Output the (x, y) coordinate of the center of the cell containing the given text.  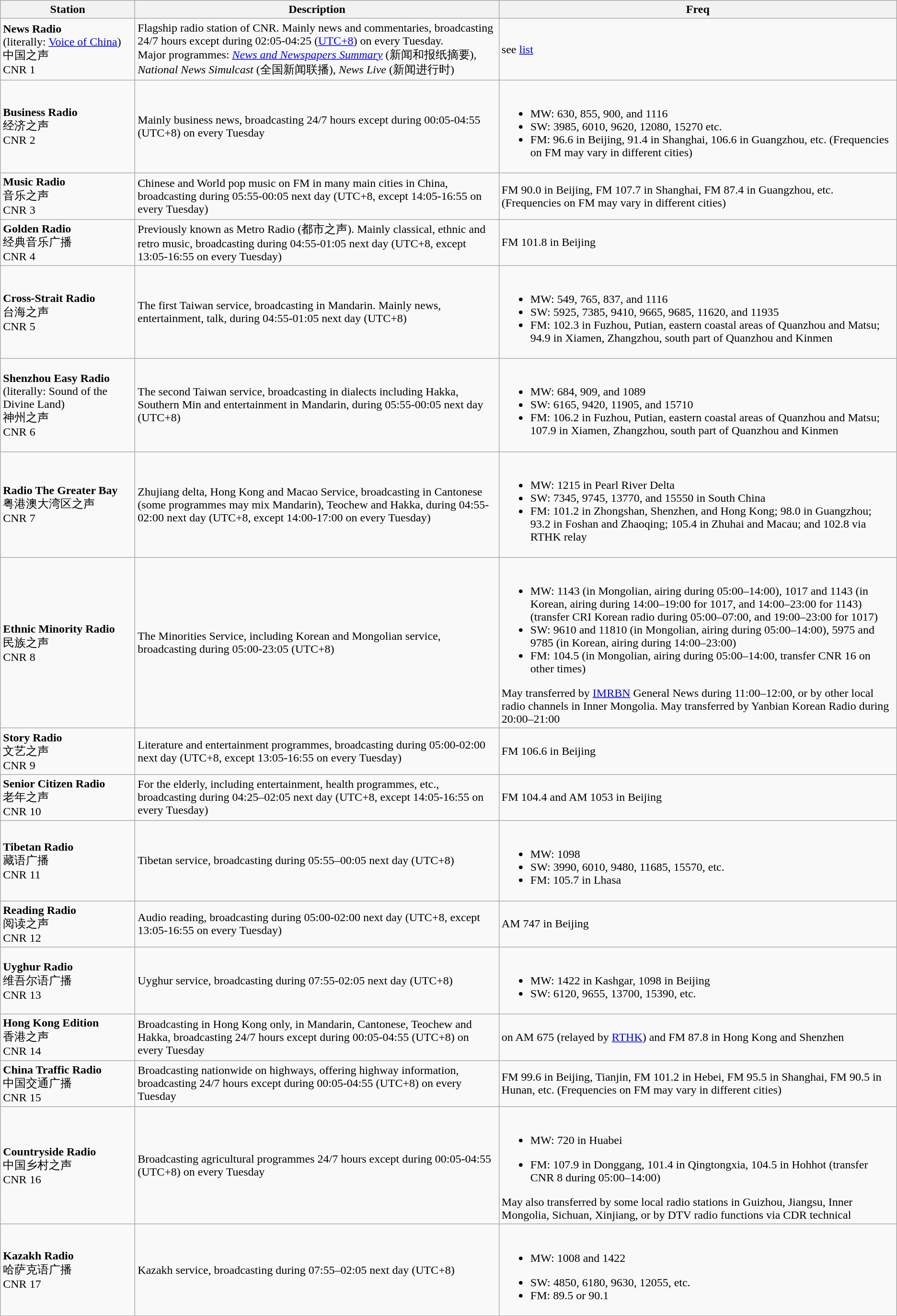
MW: 1098SW: 3990, 6010, 9480, 11685, 15570, etc.FM: 105.7 in Lhasa (698, 861)
FM 99.6 in Beijing, Tianjin, FM 101.2 in Hebei, FM 95.5 in Shanghai, FM 90.5 in Hunan, etc. (Frequencies on FM may vary in different cities) (698, 1084)
Broadcasting in Hong Kong only, in Mandarin, Cantonese, Teochew and Hakka, broadcasting 24/7 hours except during 00:05-04:55 (UTC+8) on every Tuesday (317, 1037)
MW: 1422 in Kashgar, 1098 in BeijingSW: 6120, 9655, 13700, 15390, etc. (698, 981)
Cross-Strait Radio 台海之声 CNR 5 (68, 312)
FM 90.0 in Beijing, FM 107.7 in Shanghai, FM 87.4 in Guangzhou, etc. (Frequencies on FM may vary in different cities) (698, 196)
Golden Radio 经典音乐广播 CNR 4 (68, 242)
Shenzhou Easy Radio (literally: Sound of the Divine Land) 神州之声 CNR 6 (68, 405)
The Minorities Service, including Korean and Mongolian service, broadcasting during 05:00-23:05 (UTC+8) (317, 643)
China Traffic Radio 中国交通广播 CNR 15 (68, 1084)
Mainly business news, broadcasting 24/7 hours except during 00:05-04:55 (UTC+8) on every Tuesday (317, 127)
The second Taiwan service, broadcasting in dialects including Hakka, Southern Min and entertainment in Mandarin, during 05:55-00:05 next day (UTC+8) (317, 405)
Business Radio 经济之声 CNR 2 (68, 127)
MW: 1008 and 1422SW: 4850, 6180, 9630, 12055, etc.FM: 89.5 or 90.1 (698, 1270)
Hong Kong Edition 香港之声 CNR 14 (68, 1037)
Station (68, 10)
Music Radio 音乐之声 CNR 3 (68, 196)
Broadcasting agricultural programmes 24/7 hours except during 00:05-04:55 (UTC+8) on every Tuesday (317, 1166)
News Radio (literally: Voice of China) 中国之声 CNR 1 (68, 49)
FM 104.4 and AM 1053 in Beijing (698, 797)
Freq (698, 10)
Uyghur service, broadcasting during 07:55-02:05 next day (UTC+8) (317, 981)
Radio The Greater Bay 粤港澳大湾区之声 CNR 7 (68, 504)
Chinese and World pop music on FM in many main cities in China, broadcasting during 05:55-00:05 next day (UTC+8, except 14:05-16:55 on every Tuesday) (317, 196)
Broadcasting nationwide on highways, offering highway information, broadcasting 24/7 hours except during 00:05-04:55 (UTC+8) on every Tuesday (317, 1084)
Ethnic Minority Radio 民族之声 CNR 8 (68, 643)
Literature and entertainment programmes, broadcasting during 05:00-02:00 next day (UTC+8, except 13:05-16:55 on every Tuesday) (317, 751)
Kazakh Radio 哈萨克语广播 CNR 17 (68, 1270)
The first Taiwan service, broadcasting in Mandarin. Mainly news, entertainment, talk, during 04:55-01:05 next day (UTC+8) (317, 312)
Senior Citizen Radio 老年之声 CNR 10 (68, 797)
Uyghur Radio 维吾尔语广播 CNR 13 (68, 981)
Story Radio 文艺之声 CNR 9 (68, 751)
Tibetan Radio 藏语广播 CNR 11 (68, 861)
Description (317, 10)
FM 101.8 in Beijing (698, 242)
Kazakh service, broadcasting during 07:55–02:05 next day (UTC+8) (317, 1270)
FM 106.6 in Beijing (698, 751)
AM 747 in Beijing (698, 924)
see list (698, 49)
Reading Radio 阅读之声 CNR 12 (68, 924)
Tibetan service, broadcasting during 05:55–00:05 next day (UTC+8) (317, 861)
Audio reading, broadcasting during 05:00-02:00 next day (UTC+8, except 13:05-16:55 on every Tuesday) (317, 924)
on AM 675 (relayed by RTHK) and FM 87.8 in Hong Kong and Shenzhen (698, 1037)
Countryside Radio 中国乡村之声 CNR 16 (68, 1166)
